Detect which cell encompasses the target text, then output its [X, Y] center coordinate. 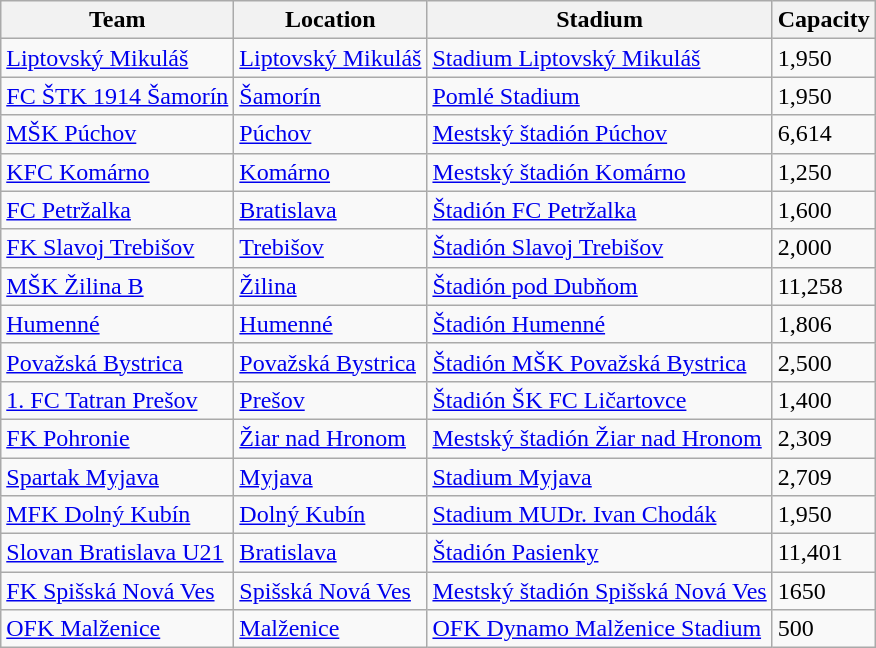
1. FC Tatran Prešov [118, 400]
Štadión Humenné [600, 324]
2,309 [824, 438]
MŠK Púchov [118, 134]
Spišská Nová Ves [330, 591]
Mestský štadión Žiar nad Hronom [600, 438]
1,600 [824, 210]
Location [330, 20]
1,400 [824, 400]
1,806 [824, 324]
MFK Dolný Kubín [118, 515]
FC Petržalka [118, 210]
Team [118, 20]
Mestský štadión Spišská Nová Ves [600, 591]
FC ŠTK 1914 Šamorín [118, 96]
11,401 [824, 553]
Prešov [330, 400]
KFC Komárno [118, 172]
2,500 [824, 362]
500 [824, 629]
Štadión Slavoj Trebišov [600, 248]
FK Pohronie [118, 438]
Žilina [330, 286]
Šamorín [330, 96]
Štadión FC Petržalka [600, 210]
1650 [824, 591]
OFK Dynamo Malženice Stadium [600, 629]
Dolný Kubín [330, 515]
Stadium Myjava [600, 477]
Štadión Pasienky [600, 553]
Mestský štadión Púchov [600, 134]
FK Slavoj Trebišov [118, 248]
FK Spišská Nová Ves [118, 591]
Pomlé Stadium [600, 96]
1,250 [824, 172]
Myjava [330, 477]
11,258 [824, 286]
6,614 [824, 134]
Trebišov [330, 248]
2,000 [824, 248]
Stadium MUDr. Ivan Chodák [600, 515]
Malženice [330, 629]
Štadión ŠK FC Ličartovce [600, 400]
Púchov [330, 134]
Žiar nad Hronom [330, 438]
Slovan Bratislava U21 [118, 553]
Štadión MŠK Považská Bystrica [600, 362]
2,709 [824, 477]
Komárno [330, 172]
Capacity [824, 20]
Stadium [600, 20]
Stadium Liptovský Mikuláš [600, 58]
OFK Malženice [118, 629]
Štadión pod Dubňom [600, 286]
MŠK Žilina B [118, 286]
Spartak Myjava [118, 477]
Mestský štadión Komárno [600, 172]
